Determine the (X, Y) coordinate at the center of the cell enclosing the given text.  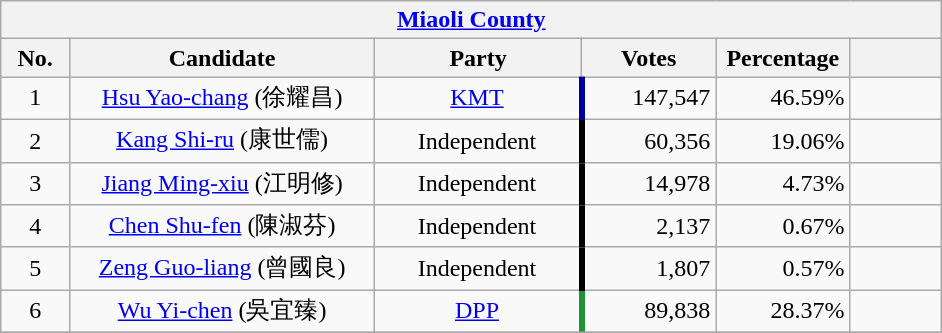
5 (36, 268)
2 (36, 140)
46.59% (783, 98)
60,356 (649, 140)
Hsu Yao-chang (徐耀昌) (222, 98)
4.73% (783, 184)
6 (36, 312)
Miaoli County (472, 20)
Kang Shi-ru (康世儒) (222, 140)
147,547 (649, 98)
1 (36, 98)
28.37% (783, 312)
4 (36, 226)
No. (36, 58)
Wu Yi-chen (吳宜臻) (222, 312)
2,137 (649, 226)
Party (478, 58)
DPP (478, 312)
Candidate (222, 58)
Percentage (783, 58)
Chen Shu-fen (陳淑芬) (222, 226)
Votes (649, 58)
Zeng Guo-liang (曾國良) (222, 268)
Jiang Ming-xiu (江明修) (222, 184)
1,807 (649, 268)
0.67% (783, 226)
14,978 (649, 184)
19.06% (783, 140)
3 (36, 184)
89,838 (649, 312)
KMT (478, 98)
0.57% (783, 268)
